Find where the given text appears and provide that cell's center as [x, y] coordinate. 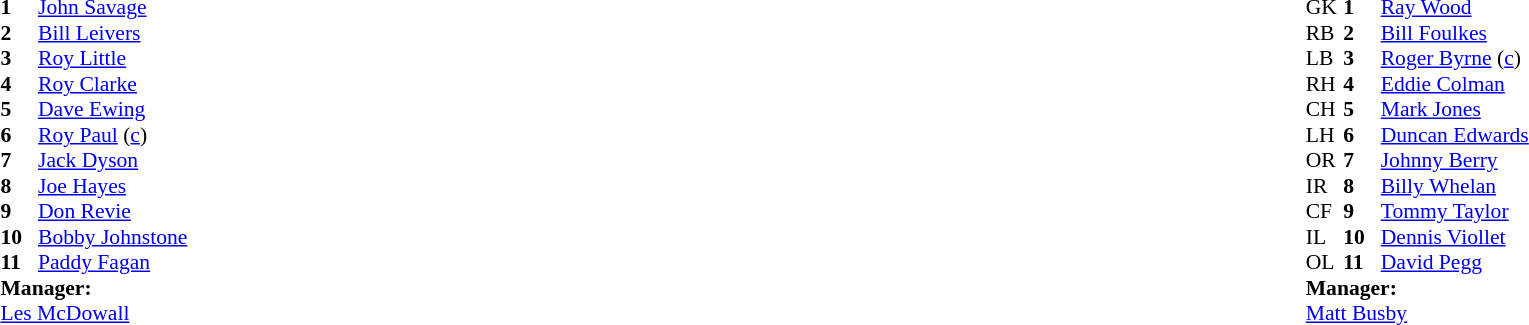
David Pegg [1455, 263]
OL [1325, 263]
LB [1325, 59]
Don Revie [188, 211]
Johnny Berry [1455, 161]
Roy Paul (c) [188, 135]
Roy Little [188, 59]
CF [1325, 211]
Bill Foulkes [1455, 33]
Dave Ewing [188, 109]
LH [1325, 135]
Eddie Colman [1455, 84]
RB [1325, 33]
Roger Byrne (c) [1455, 59]
Bill Leivers [188, 33]
Bobby Johnstone [188, 237]
Joe Hayes [188, 186]
Duncan Edwards [1455, 135]
Tommy Taylor [1455, 211]
RH [1325, 84]
Roy Clarke [188, 84]
Mark Jones [1455, 109]
CH [1325, 109]
Dennis Viollet [1455, 237]
Jack Dyson [188, 161]
Paddy Fagan [188, 263]
IL [1325, 237]
IR [1325, 186]
OR [1325, 161]
Billy Whelan [1455, 186]
